Pinpoint the cell where the given text exists, returning its [x, y] midpoint coordinate. 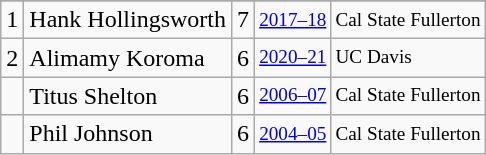
Titus Shelton [128, 96]
Alimamy Koroma [128, 58]
2020–21 [293, 58]
2 [12, 58]
Hank Hollingsworth [128, 20]
UC Davis [408, 58]
7 [244, 20]
2004–05 [293, 134]
1 [12, 20]
2006–07 [293, 96]
Phil Johnson [128, 134]
2017–18 [293, 20]
